Pinpoint the cell where the given text exists, returning its (X, Y) midpoint coordinate. 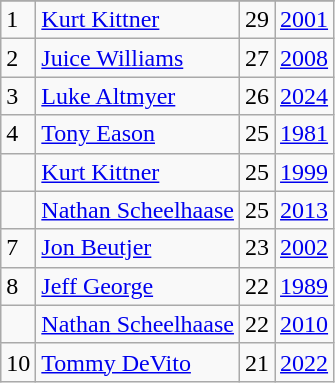
21 (256, 362)
2022 (304, 362)
26 (256, 96)
2024 (304, 96)
Tommy DeVito (138, 362)
1989 (304, 286)
29 (256, 20)
Luke Altmyer (138, 96)
8 (18, 286)
Juice Williams (138, 58)
27 (256, 58)
7 (18, 248)
Jon Beutjer (138, 248)
1981 (304, 134)
Tony Eason (138, 134)
10 (18, 362)
2008 (304, 58)
2 (18, 58)
4 (18, 134)
3 (18, 96)
2002 (304, 248)
1999 (304, 172)
2001 (304, 20)
2013 (304, 210)
Jeff George (138, 286)
2010 (304, 324)
1 (18, 20)
23 (256, 248)
